Return the [X, Y] coordinate for the center point of the cell that contains the specified text.  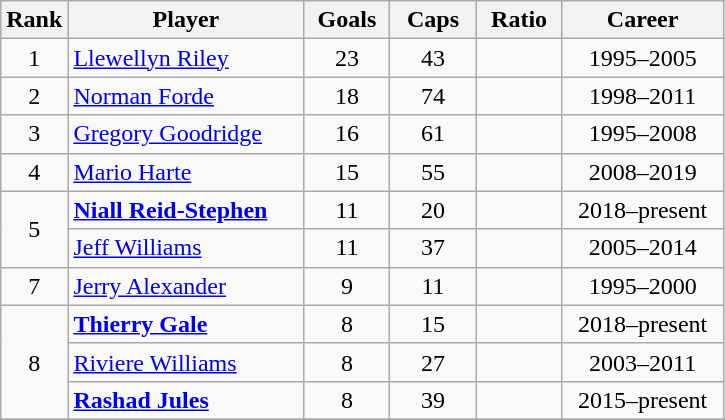
2 [34, 96]
27 [433, 362]
Llewellyn Riley [186, 58]
61 [433, 134]
Riviere Williams [186, 362]
37 [433, 248]
Mario Harte [186, 172]
2015–present [642, 400]
1995–2000 [642, 286]
39 [433, 400]
Career [642, 20]
Caps [433, 20]
Jerry Alexander [186, 286]
7 [34, 286]
9 [347, 286]
Goals [347, 20]
55 [433, 172]
4 [34, 172]
1998–2011 [642, 96]
20 [433, 210]
2008–2019 [642, 172]
43 [433, 58]
18 [347, 96]
Thierry Gale [186, 324]
2005–2014 [642, 248]
5 [34, 229]
Rank [34, 20]
Rashad Jules [186, 400]
1 [34, 58]
Niall Reid-Stephen [186, 210]
Gregory Goodridge [186, 134]
3 [34, 134]
23 [347, 58]
Ratio [519, 20]
16 [347, 134]
1995–2005 [642, 58]
Jeff Williams [186, 248]
2003–2011 [642, 362]
1995–2008 [642, 134]
74 [433, 96]
Norman Forde [186, 96]
Player [186, 20]
